Scan for the cell matching the given text and deliver its (x, y) coordinate at center. 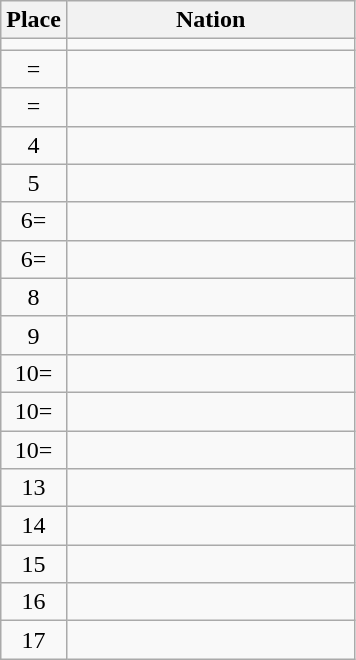
8 (34, 297)
17 (34, 640)
14 (34, 526)
5 (34, 183)
13 (34, 488)
16 (34, 602)
Nation (210, 20)
4 (34, 145)
9 (34, 335)
15 (34, 564)
Place (34, 20)
